Locate the cell with the specified text and output its (X, Y) center coordinate. 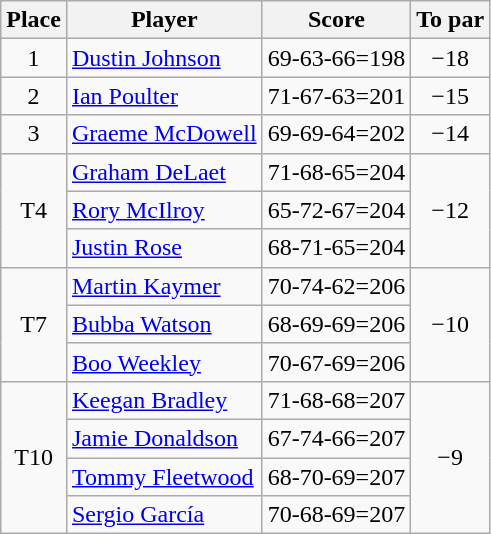
−12 (450, 210)
−14 (450, 134)
2 (34, 96)
1 (34, 58)
70-74-62=206 (336, 286)
70-67-69=206 (336, 362)
71-68-68=207 (336, 400)
69-63-66=198 (336, 58)
Bubba Watson (164, 324)
Dustin Johnson (164, 58)
T4 (34, 210)
Place (34, 20)
Tommy Fleetwood (164, 477)
Ian Poulter (164, 96)
Jamie Donaldson (164, 438)
71-68-65=204 (336, 172)
Keegan Bradley (164, 400)
Boo Weekley (164, 362)
Rory McIlroy (164, 210)
68-70-69=207 (336, 477)
−10 (450, 324)
Justin Rose (164, 248)
68-69-69=206 (336, 324)
68-71-65=204 (336, 248)
65-72-67=204 (336, 210)
Player (164, 20)
T10 (34, 457)
Martin Kaymer (164, 286)
71-67-63=201 (336, 96)
Score (336, 20)
T7 (34, 324)
−9 (450, 457)
Graeme McDowell (164, 134)
−15 (450, 96)
3 (34, 134)
Graham DeLaet (164, 172)
69-69-64=202 (336, 134)
67-74-66=207 (336, 438)
Sergio García (164, 515)
70-68-69=207 (336, 515)
−18 (450, 58)
To par (450, 20)
